Pinpoint the cell where the given text exists, returning its (x, y) midpoint coordinate. 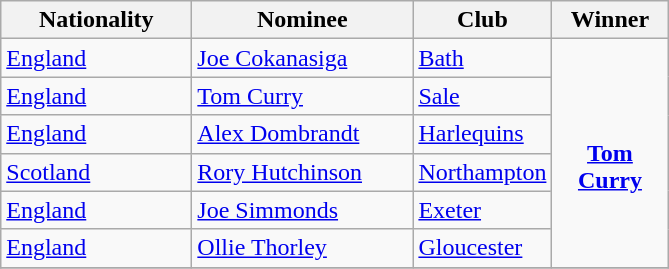
Ollie Thorley (302, 248)
Nominee (302, 20)
Joe Simmonds (302, 210)
Exeter (482, 210)
Alex Dombrandt (302, 134)
Gloucester (482, 248)
Nationality (96, 20)
Winner (610, 20)
Rory Hutchinson (302, 172)
Harlequins (482, 134)
Joe Cokanasiga (302, 58)
Northampton (482, 172)
Sale (482, 96)
Scotland (96, 172)
Club (482, 20)
Bath (482, 58)
